Pinpoint the cell where the given text exists, returning its [X, Y] midpoint coordinate. 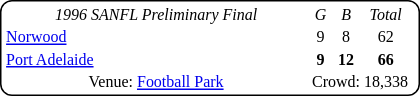
Norwood [156, 37]
66 [386, 60]
1996 SANFL Preliminary Final [156, 14]
Venue: Football Park [156, 82]
G [321, 14]
B [346, 14]
62 [386, 37]
Crowd: 18,338 [360, 82]
Total [386, 14]
12 [346, 60]
8 [346, 37]
Port Adelaide [156, 60]
